Return [X, Y] of the center of cell containing provided text 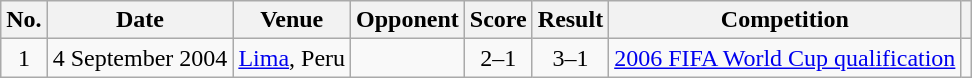
1 [24, 58]
3–1 [570, 58]
2006 FIFA World Cup qualification [785, 58]
Result [570, 20]
4 September 2004 [140, 58]
Score [498, 20]
Lima, Peru [292, 58]
Date [140, 20]
No. [24, 20]
Opponent [408, 20]
2–1 [498, 58]
Competition [785, 20]
Venue [292, 20]
